Provide the (x, y) coordinate of the cell's center where the given text is located.  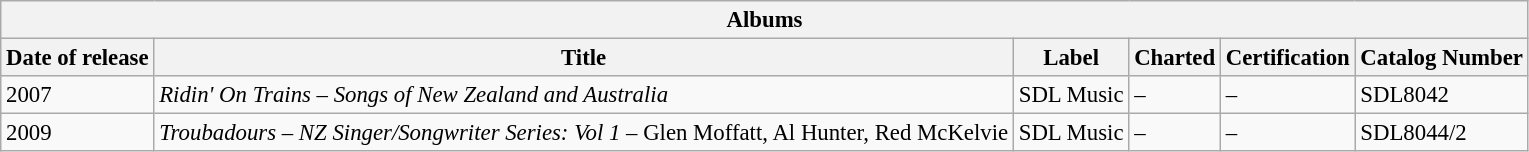
SDL8042 (1442, 95)
2007 (78, 95)
Title (584, 58)
Charted (1175, 58)
Date of release (78, 58)
Albums (765, 20)
Troubadours – NZ Singer/Songwriter Series: Vol 1 – Glen Moffatt, Al Hunter, Red McKelvie (584, 133)
Certification (1288, 58)
SDL8044/2 (1442, 133)
Ridin' On Trains – Songs of New Zealand and Australia (584, 95)
Label (1070, 58)
Catalog Number (1442, 58)
2009 (78, 133)
